Return the (x, y) coordinate for the center point of the cell that contains the specified text.  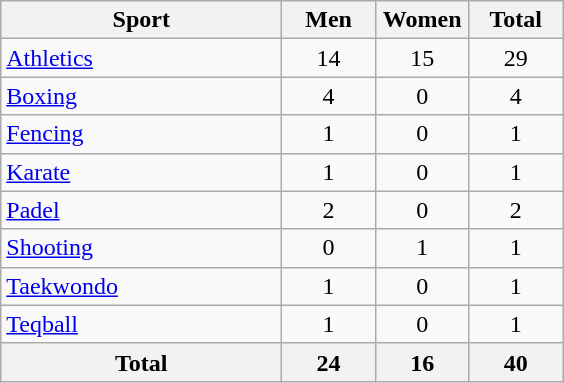
Men (329, 20)
Women (422, 20)
24 (329, 362)
Sport (142, 20)
Athletics (142, 58)
14 (329, 58)
15 (422, 58)
16 (422, 362)
Padel (142, 210)
Shooting (142, 248)
Fencing (142, 134)
Teqball (142, 324)
Boxing (142, 96)
40 (516, 362)
Karate (142, 172)
Taekwondo (142, 286)
29 (516, 58)
